Search for the cell housing the specified text and yield its [x, y] center coordinate. 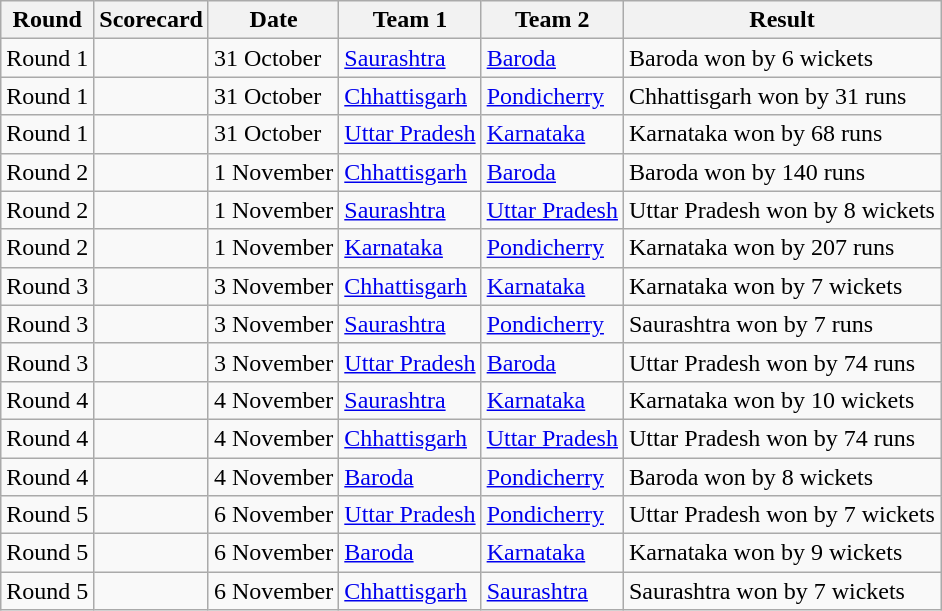
Karnataka won by 207 runs [782, 248]
Uttar Pradesh won by 8 wickets [782, 210]
Team 2 [552, 20]
Karnataka won by 10 wickets [782, 400]
Uttar Pradesh won by 7 wickets [782, 515]
Karnataka won by 68 runs [782, 134]
Baroda won by 6 wickets [782, 58]
Karnataka won by 7 wickets [782, 286]
Karnataka won by 9 wickets [782, 553]
Saurashtra won by 7 wickets [782, 591]
Baroda won by 8 wickets [782, 477]
Round [48, 20]
Team 1 [410, 20]
Date [273, 20]
Saurashtra won by 7 runs [782, 324]
Chhattisgarh won by 31 runs [782, 96]
Scorecard [152, 20]
Result [782, 20]
Baroda won by 140 runs [782, 172]
